Pinpoint the cell where the given text exists, returning its (x, y) midpoint coordinate. 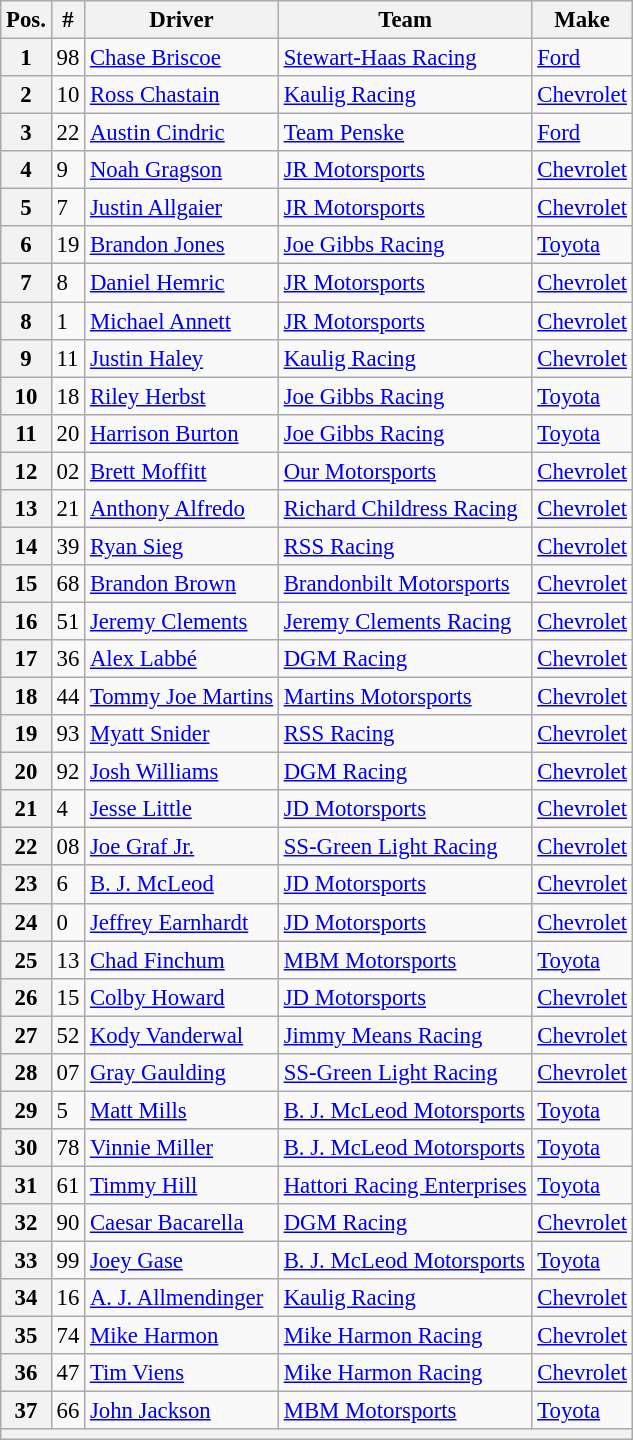
99 (68, 1261)
34 (26, 1298)
08 (68, 847)
Hattori Racing Enterprises (405, 1185)
Driver (182, 20)
Jeffrey Earnhardt (182, 922)
12 (26, 471)
Matt Mills (182, 1110)
Myatt Snider (182, 734)
29 (26, 1110)
30 (26, 1148)
93 (68, 734)
Make (582, 20)
Daniel Hemric (182, 283)
Harrison Burton (182, 433)
Brett Moffitt (182, 471)
Chase Briscoe (182, 58)
Team Penske (405, 133)
14 (26, 546)
Martins Motorsports (405, 697)
Caesar Bacarella (182, 1223)
0 (68, 922)
78 (68, 1148)
68 (68, 584)
98 (68, 58)
Timmy Hill (182, 1185)
66 (68, 1411)
23 (26, 885)
Josh Williams (182, 772)
Chad Finchum (182, 960)
32 (26, 1223)
Brandon Brown (182, 584)
90 (68, 1223)
2 (26, 95)
Colby Howard (182, 997)
Justin Haley (182, 358)
61 (68, 1185)
31 (26, 1185)
92 (68, 772)
Gray Gaulding (182, 1073)
Anthony Alfredo (182, 509)
Tim Viens (182, 1373)
Team (405, 20)
Alex Labbé (182, 659)
Tommy Joe Martins (182, 697)
Michael Annett (182, 321)
35 (26, 1336)
47 (68, 1373)
3 (26, 133)
Ross Chastain (182, 95)
John Jackson (182, 1411)
51 (68, 621)
Riley Herbst (182, 396)
Kody Vanderwal (182, 1035)
26 (26, 997)
27 (26, 1035)
44 (68, 697)
Richard Childress Racing (405, 509)
Justin Allgaier (182, 208)
Our Motorsports (405, 471)
Jimmy Means Racing (405, 1035)
Joey Gase (182, 1261)
33 (26, 1261)
A. J. Allmendinger (182, 1298)
37 (26, 1411)
74 (68, 1336)
17 (26, 659)
07 (68, 1073)
Jesse Little (182, 809)
Jeremy Clements (182, 621)
Pos. (26, 20)
Brandon Jones (182, 245)
Noah Gragson (182, 170)
28 (26, 1073)
52 (68, 1035)
Ryan Sieg (182, 546)
Stewart-Haas Racing (405, 58)
Joe Graf Jr. (182, 847)
02 (68, 471)
Jeremy Clements Racing (405, 621)
Austin Cindric (182, 133)
39 (68, 546)
Brandonbilt Motorsports (405, 584)
Mike Harmon (182, 1336)
B. J. McLeod (182, 885)
# (68, 20)
25 (26, 960)
Vinnie Miller (182, 1148)
24 (26, 922)
